Return [X, Y] of the center of cell containing provided text 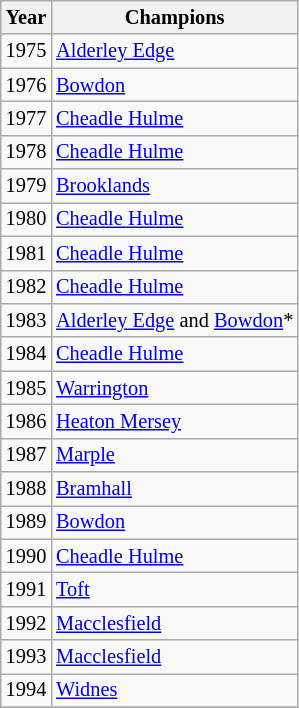
Widnes [174, 690]
1979 [26, 186]
1982 [26, 287]
1989 [26, 522]
Champions [174, 17]
1993 [26, 657]
1988 [26, 489]
Warrington [174, 388]
Alderley Edge [174, 51]
1990 [26, 556]
1986 [26, 421]
1981 [26, 253]
1994 [26, 690]
Heaton Mersey [174, 421]
1983 [26, 320]
Marple [174, 455]
1977 [26, 118]
1987 [26, 455]
1992 [26, 623]
Year [26, 17]
1976 [26, 85]
Brooklands [174, 186]
1991 [26, 589]
1975 [26, 51]
Alderley Edge and Bowdon* [174, 320]
1980 [26, 219]
Toft [174, 589]
1978 [26, 152]
1985 [26, 388]
1984 [26, 354]
Bramhall [174, 489]
